Output the [X, Y] coordinate of the center of the cell containing the given text.  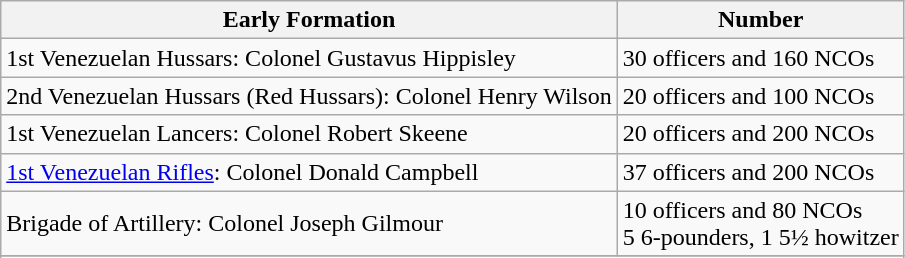
1st Venezuelan Lancers: Colonel Robert Skeene [309, 134]
Brigade of Artillery: Colonel Joseph Gilmour [309, 224]
37 officers and 200 NCOs [760, 172]
Number [760, 20]
10 officers and 80 NCOs5 6-pounders, 1 5½ howitzer [760, 224]
2nd Venezuelan Hussars (Red Hussars): Colonel Henry Wilson [309, 96]
1st Venezuelan Rifles: Colonel Donald Campbell [309, 172]
20 officers and 200 NCOs [760, 134]
Early Formation [309, 20]
1st Venezuelan Hussars: Colonel Gustavus Hippisley [309, 58]
30 officers and 160 NCOs [760, 58]
20 officers and 100 NCOs [760, 96]
